Search for the cell housing the specified text and yield its [x, y] center coordinate. 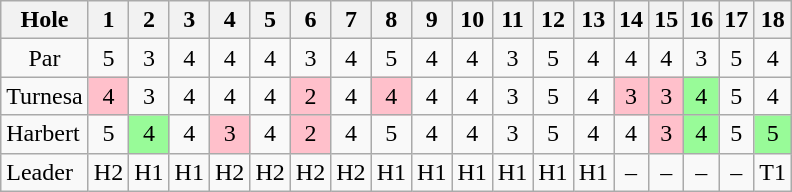
10 [472, 20]
18 [773, 20]
15 [666, 20]
Leader [45, 172]
Turnesa [45, 96]
17 [736, 20]
14 [632, 20]
16 [702, 20]
7 [351, 20]
13 [593, 20]
8 [391, 20]
11 [512, 20]
Hole [45, 20]
9 [432, 20]
Par [45, 58]
1 [108, 20]
6 [310, 20]
T1 [773, 172]
12 [553, 20]
Harbert [45, 134]
